Detect which cell encompasses the target text, then output its [X, Y] center coordinate. 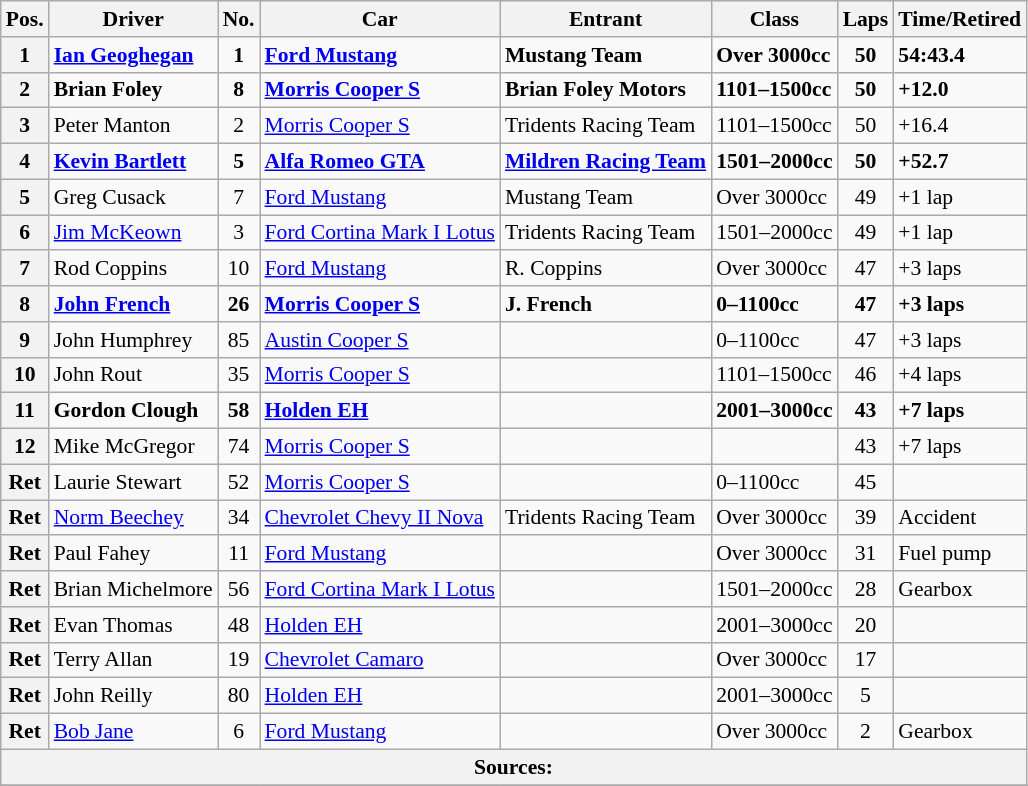
4 [25, 162]
+4 laps [960, 375]
52 [239, 482]
26 [239, 304]
Mike McGregor [134, 447]
Sources: [514, 767]
J. French [606, 304]
46 [866, 375]
74 [239, 447]
John Rout [134, 375]
Class [774, 19]
Bob Jane [134, 732]
Chevrolet Camaro [380, 660]
Mildren Racing Team [606, 162]
Evan Thomas [134, 625]
35 [239, 375]
Pos. [25, 19]
Peter Manton [134, 126]
58 [239, 411]
19 [239, 660]
34 [239, 518]
Time/Retired [960, 19]
Fuel pump [960, 554]
Laps [866, 19]
Laurie Stewart [134, 482]
31 [866, 554]
Jim McKeown [134, 233]
17 [866, 660]
Entrant [606, 19]
Alfa Romeo GTA [380, 162]
Chevrolet Chevy II Nova [380, 518]
John French [134, 304]
Paul Fahey [134, 554]
Kevin Bartlett [134, 162]
28 [866, 589]
Rod Coppins [134, 269]
Greg Cusack [134, 197]
John Humphrey [134, 340]
+52.7 [960, 162]
12 [25, 447]
Brian Foley [134, 90]
Brian Michelmore [134, 589]
20 [866, 625]
56 [239, 589]
54:43.4 [960, 55]
+16.4 [960, 126]
John Reilly [134, 696]
Gordon Clough [134, 411]
Terry Allan [134, 660]
Car [380, 19]
Austin Cooper S [380, 340]
80 [239, 696]
Brian Foley Motors [606, 90]
Accident [960, 518]
45 [866, 482]
Norm Beechey [134, 518]
39 [866, 518]
Driver [134, 19]
+12.0 [960, 90]
Ian Geoghegan [134, 55]
85 [239, 340]
48 [239, 625]
R. Coppins [606, 269]
9 [25, 340]
No. [239, 19]
